Capture the cell that displays the provided text and extract its (X, Y) central coordinate. 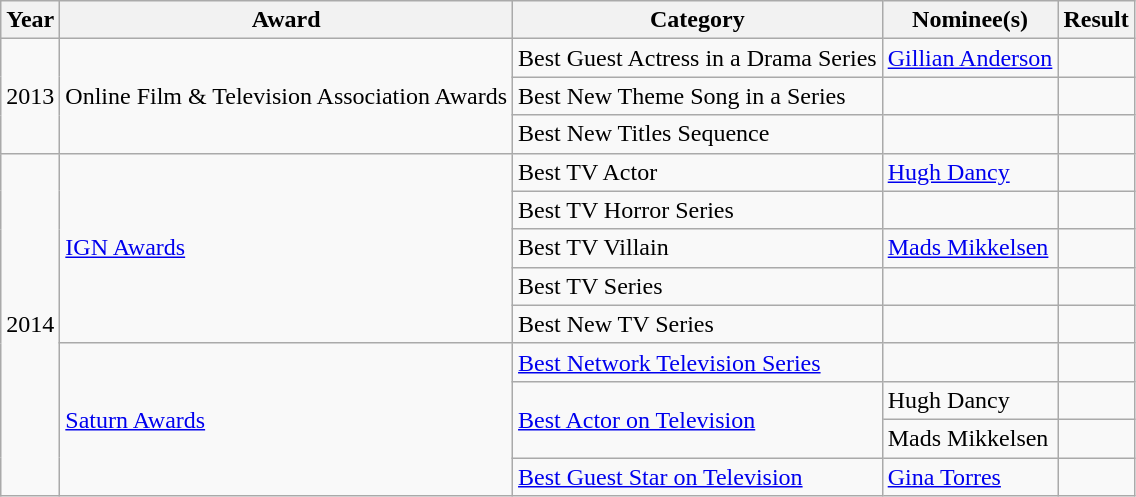
Best Guest Star on Television (698, 477)
Best Network Television Series (698, 362)
Best New Titles Sequence (698, 134)
Online Film & Television Association Awards (286, 96)
Best TV Horror Series (698, 210)
Best TV Series (698, 286)
Nominee(s) (970, 20)
Best TV Villain (698, 248)
2014 (30, 324)
Best Guest Actress in a Drama Series (698, 58)
Best Actor on Television (698, 419)
Award (286, 20)
Gina Torres (970, 477)
Result (1096, 20)
Saturn Awards (286, 419)
Best New TV Series (698, 324)
Gillian Anderson (970, 58)
2013 (30, 96)
Category (698, 20)
IGN Awards (286, 248)
Best TV Actor (698, 172)
Year (30, 20)
Best New Theme Song in a Series (698, 96)
